From the cell containing the given text, extract its center point as [X, Y] coordinate. 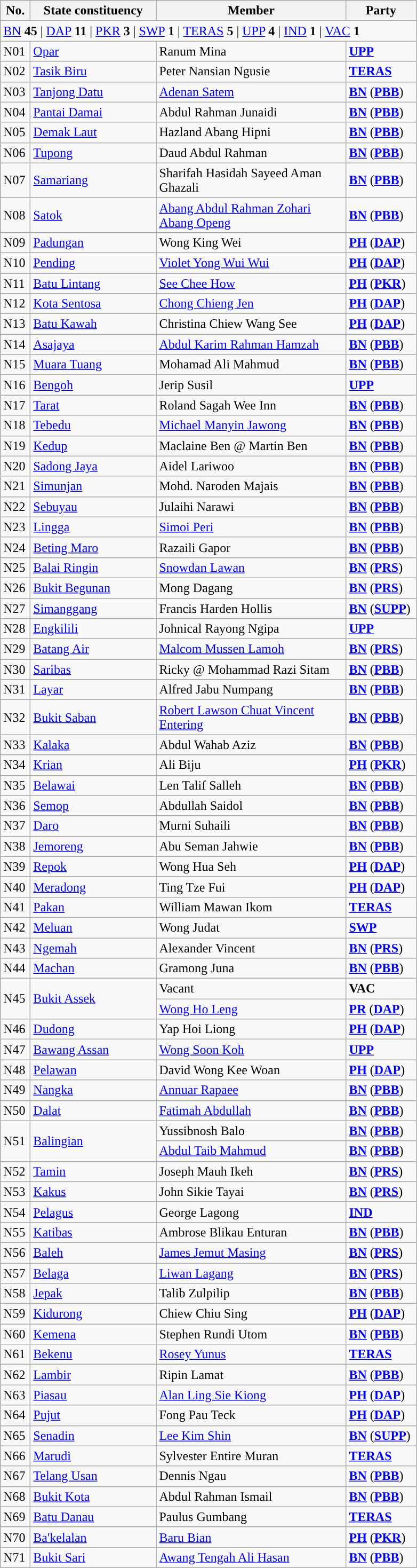
Lingga [93, 527]
Alfred Jabu Numpang [251, 690]
Kidurong [93, 1314]
Meluan [93, 927]
N14 [15, 344]
Razaili Gapor [251, 547]
N61 [15, 1354]
Aidel Lariwoo [251, 466]
Telang Usan [93, 1476]
Abdul Rahman Ismail [251, 1496]
N38 [15, 846]
Tanjong Datu [93, 92]
N53 [15, 1192]
Chiew Chiu Sing [251, 1314]
Muara Tuang [93, 365]
N55 [15, 1232]
N17 [15, 405]
Sadong Jaya [93, 466]
Fong Pau Teck [251, 1415]
Jerip Susil [251, 385]
Member [251, 11]
Sylvester Entire Muran [251, 1456]
Kalaka [93, 745]
Daud Abdul Rahman [251, 153]
N35 [15, 785]
N05 [15, 132]
Bengoh [93, 385]
N06 [15, 153]
N66 [15, 1456]
Yussibnosh Balo [251, 1131]
Ripin Lamat [251, 1375]
Peter Nansian Ngusie [251, 72]
Wong Hua Seh [251, 866]
N28 [15, 629]
Ba'kelalan [93, 1537]
Tebedu [93, 426]
Senadin [93, 1436]
Ting Tze Fui [251, 887]
Dudong [93, 1029]
Bukit Begunan [93, 588]
Wong Judat [251, 927]
N65 [15, 1436]
Mohd. Naroden Majais [251, 486]
N43 [15, 948]
Balingian [93, 1141]
N59 [15, 1314]
N52 [15, 1171]
Mohamad Ali Mahmud [251, 365]
Meradong [93, 887]
Repok [93, 866]
Batu Danau [93, 1517]
N19 [15, 446]
Gramong Juna [251, 968]
N67 [15, 1476]
Murni Suhaili [251, 826]
Sharifah Hasidah Sayeed Aman Ghazali [251, 180]
Party [381, 11]
N03 [15, 92]
Bukit Kota [93, 1496]
Abdul Karim Rahman Hamzah [251, 344]
Baru Bian [251, 1537]
Michael Manyin Jawong [251, 426]
Mong Dagang [251, 588]
N42 [15, 927]
Batang Air [93, 649]
See Chee How [251, 283]
N51 [15, 1141]
N16 [15, 385]
Pantai Damai [93, 112]
SWP [381, 927]
N37 [15, 826]
N31 [15, 690]
Bawang Assan [93, 1050]
N64 [15, 1415]
Kakus [93, 1192]
BN 45 | DAP 11 | PKR 3 | SWP 1 | TERAS 5 | UPP 4 | IND 1 | VAC 1 [208, 31]
Abang Abdul Rahman Zohari Abang Openg [251, 215]
Ranum Mina [251, 51]
Len Talif Salleh [251, 785]
N41 [15, 907]
Malcom Mussen Lamoh [251, 649]
N69 [15, 1517]
Tamin [93, 1171]
Opar [93, 51]
N39 [15, 866]
Bekenu [93, 1354]
Bukit Saban [93, 718]
Vacant [251, 989]
N11 [15, 283]
N34 [15, 765]
No. [15, 11]
Fatimah Abdullah [251, 1110]
Tarat [93, 405]
N21 [15, 486]
Bukit Assek [93, 999]
N68 [15, 1496]
Semop [93, 806]
N44 [15, 968]
Krian [93, 765]
Abdul Taib Mahmud [251, 1151]
Rosey Yunus [251, 1354]
Daro [93, 826]
Abdullah Saidol [251, 806]
Bukit Sari [93, 1557]
N63 [15, 1395]
Nangka [93, 1090]
Simunjan [93, 486]
Hazland Abang Hipni [251, 132]
Snowdan Lawan [251, 568]
N26 [15, 588]
Paulus Gumbang [251, 1517]
N62 [15, 1375]
Pujut [93, 1415]
Francis Harden Hollis [251, 608]
N56 [15, 1252]
Annuar Rapaee [251, 1090]
PR (DAP) [381, 1009]
Talib Zulpilip [251, 1294]
N45 [15, 999]
James Jemut Masing [251, 1252]
Ambrose Blikau Enturan [251, 1232]
Joseph Mauh Ikeh [251, 1171]
Abdul Rahman Junaidi [251, 112]
N25 [15, 568]
Yap Hoi Liong [251, 1029]
Maclaine Ben @ Martin Ben [251, 446]
N22 [15, 507]
Pending [93, 263]
Wong Ho Leng [251, 1009]
N08 [15, 215]
Liwan Lagang [251, 1273]
Wong King Wei [251, 242]
N02 [15, 72]
Christina Chiew Wang See [251, 324]
Tasik Biru [93, 72]
Pakan [93, 907]
N30 [15, 669]
N71 [15, 1557]
State constituency [93, 11]
N40 [15, 887]
N15 [15, 365]
N04 [15, 112]
N13 [15, 324]
N12 [15, 304]
Piasau [93, 1395]
Johnical Rayong Ngipa [251, 629]
Asajaya [93, 344]
Demak Laut [93, 132]
N50 [15, 1110]
Pelawan [93, 1070]
N01 [15, 51]
N54 [15, 1212]
John Sikie Tayai [251, 1192]
N10 [15, 263]
Katibas [93, 1232]
Machan [93, 968]
Lambir [93, 1375]
Ricky @ Mohammad Razi Sitam [251, 669]
Abu Seman Jahwie [251, 846]
IND [381, 1212]
Stephen Rundi Utom [251, 1334]
Batu Lintang [93, 283]
Samariang [93, 180]
Ngemah [93, 948]
Violet Yong Wui Wui [251, 263]
William Mawan Ikom [251, 907]
Engkilili [93, 629]
N48 [15, 1070]
N24 [15, 547]
Jemoreng [93, 846]
N47 [15, 1050]
VAC [381, 989]
N29 [15, 649]
N58 [15, 1294]
N46 [15, 1029]
Julaihi Narawi [251, 507]
Adenan Satem [251, 92]
N23 [15, 527]
Layar [93, 690]
N33 [15, 745]
N07 [15, 180]
Robert Lawson Chuat Vincent Entering [251, 718]
Ali Biju [251, 765]
Roland Sagah Wee Inn [251, 405]
Jepak [93, 1294]
N27 [15, 608]
George Lagong [251, 1212]
N36 [15, 806]
Sebuyau [93, 507]
Beting Maro [93, 547]
Saribas [93, 669]
Belaga [93, 1273]
Kedup [93, 446]
Dalat [93, 1110]
N32 [15, 718]
Simoi Peri [251, 527]
David Wong Kee Woan [251, 1070]
Kota Sentosa [93, 304]
Pelagus [93, 1212]
Baleh [93, 1252]
Padungan [93, 242]
N60 [15, 1334]
N49 [15, 1090]
Batu Kawah [93, 324]
N70 [15, 1537]
Marudi [93, 1456]
Simanggang [93, 608]
Wong Soon Koh [251, 1050]
Belawai [93, 785]
Alexander Vincent [251, 948]
Kemena [93, 1334]
Satok [93, 215]
Awang Tengah Ali Hasan [251, 1557]
N20 [15, 466]
Alan Ling Sie Kiong [251, 1395]
Dennis Ngau [251, 1476]
N57 [15, 1273]
Chong Chieng Jen [251, 304]
N09 [15, 242]
Lee Kim Shin [251, 1436]
Abdul Wahab Aziz [251, 745]
N18 [15, 426]
Balai Ringin [93, 568]
Tupong [93, 153]
